Output the (x, y) coordinate of the center of the cell containing the given text.  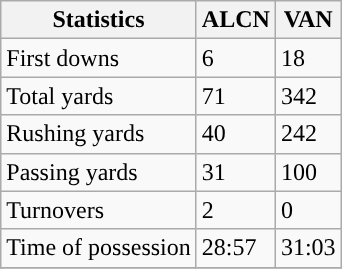
0 (308, 210)
Time of possession (99, 248)
342 (308, 96)
Rushing yards (99, 134)
71 (236, 96)
31:03 (308, 248)
First downs (99, 58)
ALCN (236, 20)
18 (308, 58)
28:57 (236, 248)
Turnovers (99, 210)
100 (308, 172)
Total yards (99, 96)
2 (236, 210)
6 (236, 58)
242 (308, 134)
VAN (308, 20)
Statistics (99, 20)
40 (236, 134)
Passing yards (99, 172)
31 (236, 172)
